Determine the (X, Y) coordinate at the center of the cell enclosing the given text.  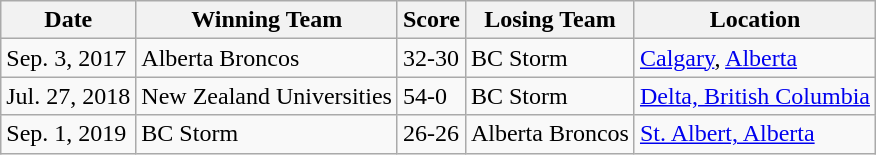
Date (68, 20)
Delta, British Columbia (754, 96)
Winning Team (267, 20)
Jul. 27, 2018 (68, 96)
26-26 (431, 134)
Sep. 3, 2017 (68, 58)
Location (754, 20)
New Zealand Universities (267, 96)
Sep. 1, 2019 (68, 134)
Calgary, Alberta (754, 58)
St. Albert, Alberta (754, 134)
32-30 (431, 58)
Score (431, 20)
54-0 (431, 96)
Losing Team (550, 20)
